Output the (x, y) coordinate of the center of the cell containing the given text.  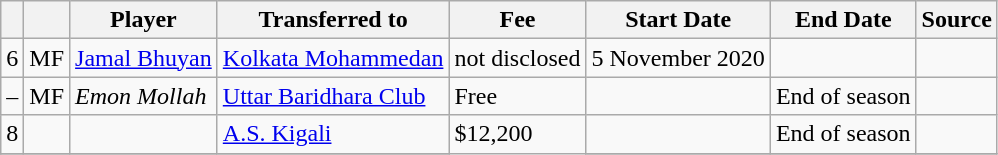
Transferred to (333, 20)
Emon Mollah (144, 96)
Kolkata Mohammedan (333, 58)
not disclosed (518, 58)
6 (12, 58)
Uttar Baridhara Club (333, 96)
Source (956, 20)
A.S. Kigali (333, 134)
5 November 2020 (678, 58)
$12,200 (518, 134)
8 (12, 134)
Start Date (678, 20)
– (12, 96)
End Date (843, 20)
Fee (518, 20)
Jamal Bhuyan (144, 58)
Free (518, 96)
Player (144, 20)
